Identify which cell holds the provided text, then report its [x, y] central coordinate. 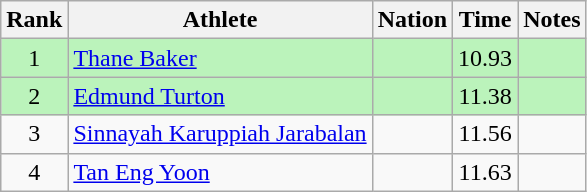
1 [34, 58]
10.93 [486, 58]
Sinnayah Karuppiah Jarabalan [220, 134]
Tan Eng Yoon [220, 172]
2 [34, 96]
Edmund Turton [220, 96]
3 [34, 134]
Time [486, 20]
11.38 [486, 96]
Notes [552, 20]
4 [34, 172]
Rank [34, 20]
Athlete [220, 20]
Thane Baker [220, 58]
Nation [412, 20]
11.63 [486, 172]
11.56 [486, 134]
